Extract the [x, y] coordinate from the center of the cell holding the provided text.  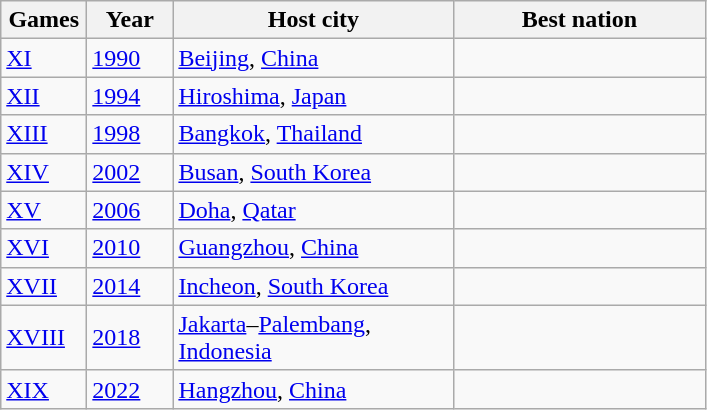
XVI [44, 248]
Host city [314, 20]
Year [130, 20]
Best nation [580, 20]
XV [44, 210]
Hangzhou, China [314, 389]
Jakarta–Palembang, Indonesia [314, 338]
XIX [44, 389]
1990 [130, 58]
Games [44, 20]
XVII [44, 286]
XIII [44, 134]
2022 [130, 389]
XII [44, 96]
Busan, South Korea [314, 172]
2006 [130, 210]
Bangkok, Thailand [314, 134]
XIV [44, 172]
1998 [130, 134]
XI [44, 58]
Hiroshima, Japan [314, 96]
Guangzhou, China [314, 248]
2018 [130, 338]
Doha, Qatar [314, 210]
XVIII [44, 338]
2010 [130, 248]
2014 [130, 286]
Incheon, South Korea [314, 286]
Beijing, China [314, 58]
1994 [130, 96]
2002 [130, 172]
